Locate the cell with the specified text and output its [X, Y] center coordinate. 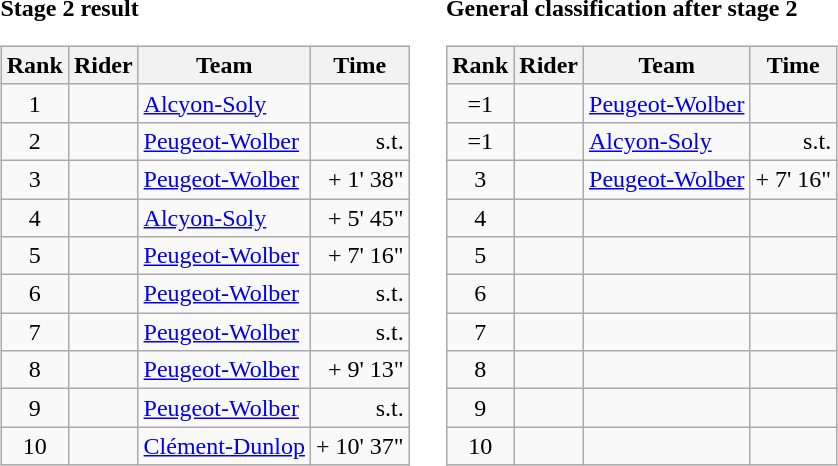
1 [34, 103]
2 [34, 141]
+ 5' 45" [360, 217]
+ 10' 37" [360, 446]
+ 9' 13" [360, 370]
+ 1' 38" [360, 179]
Clément-Dunlop [224, 446]
